Determine the (x, y) coordinate at the center of the cell enclosing the given text.  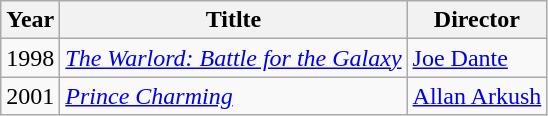
Year (30, 20)
1998 (30, 58)
Prince Charming (234, 96)
Allan Arkush (477, 96)
2001 (30, 96)
The Warlord: Battle for the Galaxy (234, 58)
Titlte (234, 20)
Director (477, 20)
Joe Dante (477, 58)
